Scan for the cell matching the given text and deliver its (x, y) coordinate at center. 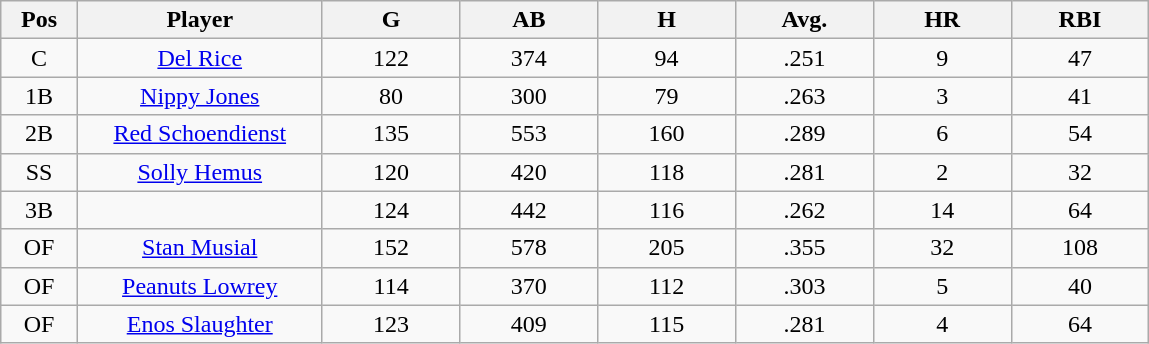
4 (942, 324)
.355 (804, 248)
112 (667, 286)
120 (391, 172)
442 (529, 210)
AB (529, 20)
114 (391, 286)
300 (529, 96)
122 (391, 58)
Enos Slaughter (200, 324)
135 (391, 134)
409 (529, 324)
Player (200, 20)
41 (1080, 96)
Del Rice (200, 58)
Avg. (804, 20)
G (391, 20)
115 (667, 324)
160 (667, 134)
H (667, 20)
.251 (804, 58)
Solly Hemus (200, 172)
54 (1080, 134)
3B (40, 210)
152 (391, 248)
Stan Musial (200, 248)
Peanuts Lowrey (200, 286)
.262 (804, 210)
108 (1080, 248)
124 (391, 210)
116 (667, 210)
9 (942, 58)
553 (529, 134)
94 (667, 58)
3 (942, 96)
5 (942, 286)
RBI (1080, 20)
80 (391, 96)
205 (667, 248)
C (40, 58)
374 (529, 58)
Pos (40, 20)
.289 (804, 134)
370 (529, 286)
578 (529, 248)
.263 (804, 96)
420 (529, 172)
Red Schoendienst (200, 134)
2B (40, 134)
79 (667, 96)
HR (942, 20)
123 (391, 324)
14 (942, 210)
47 (1080, 58)
40 (1080, 286)
118 (667, 172)
SS (40, 172)
.303 (804, 286)
Nippy Jones (200, 96)
2 (942, 172)
1B (40, 96)
6 (942, 134)
